Locate the cell with the specified text and output its (x, y) center coordinate. 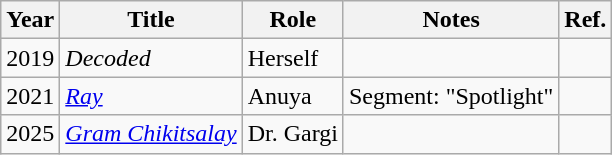
Segment: "Spotlight" (450, 96)
Decoded (151, 58)
Anuya (292, 96)
Ray (151, 96)
Gram Chikitsalay (151, 134)
Title (151, 20)
Herself (292, 58)
Dr. Gargi (292, 134)
2025 (30, 134)
Notes (450, 20)
2021 (30, 96)
Ref. (586, 20)
Role (292, 20)
2019 (30, 58)
Year (30, 20)
